Search for the cell housing the specified text and yield its (X, Y) center coordinate. 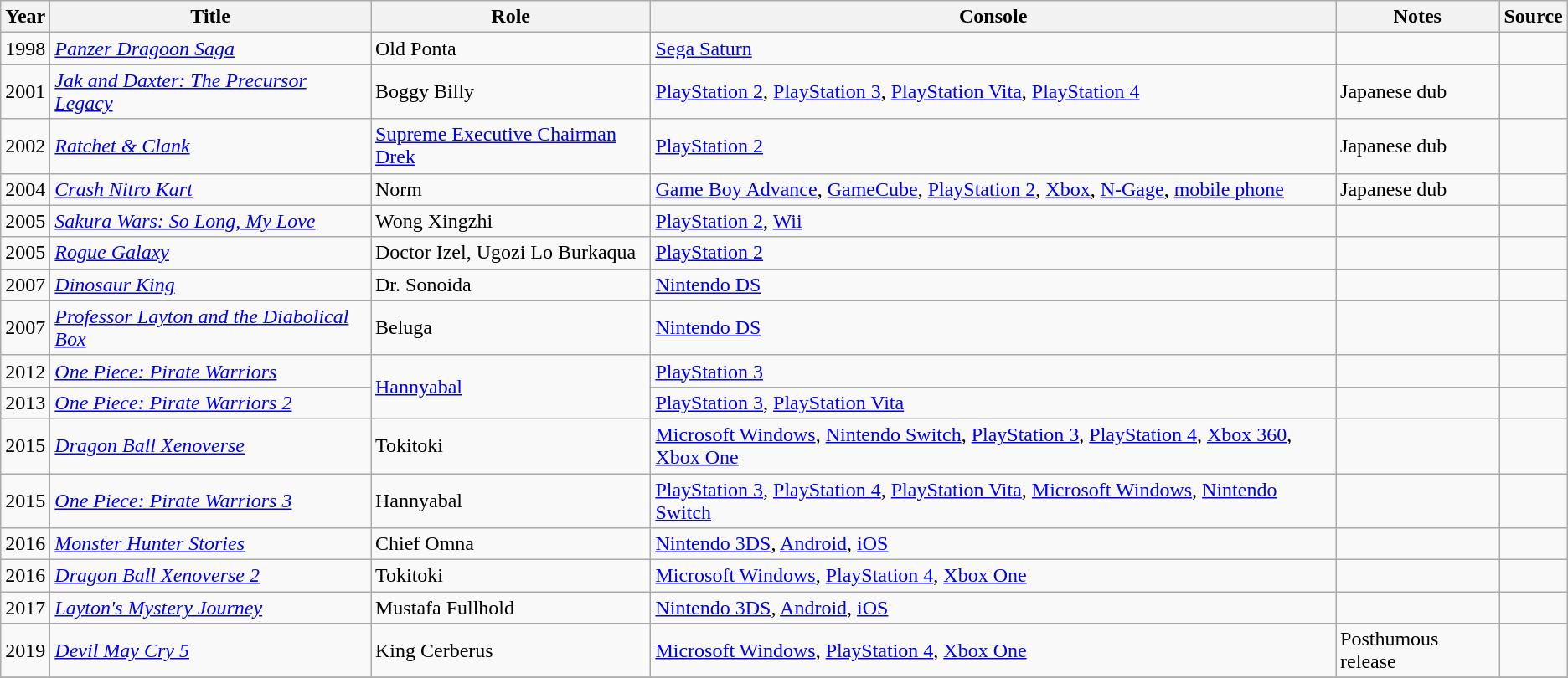
Ratchet & Clank (211, 146)
One Piece: Pirate Warriors 3 (211, 501)
2004 (25, 189)
Console (993, 17)
One Piece: Pirate Warriors (211, 371)
2017 (25, 608)
Wong Xingzhi (510, 221)
Devil May Cry 5 (211, 651)
Dragon Ball Xenoverse (211, 445)
Rogue Galaxy (211, 253)
Crash Nitro Kart (211, 189)
Boggy Billy (510, 92)
Mustafa Fullhold (510, 608)
Microsoft Windows, Nintendo Switch, PlayStation 3, PlayStation 4, Xbox 360, Xbox One (993, 445)
One Piece: Pirate Warriors 2 (211, 403)
Source (1533, 17)
PlayStation 2, PlayStation 3, PlayStation Vita, PlayStation 4 (993, 92)
PlayStation 2, Wii (993, 221)
Role (510, 17)
Layton's Mystery Journey (211, 608)
Monster Hunter Stories (211, 544)
Professor Layton and the Diabolical Box (211, 328)
Dr. Sonoida (510, 285)
2013 (25, 403)
Dragon Ball Xenoverse 2 (211, 576)
PlayStation 3 (993, 371)
1998 (25, 49)
PlayStation 3, PlayStation Vita (993, 403)
Dinosaur King (211, 285)
Game Boy Advance, GameCube, PlayStation 2, Xbox, N-Gage, mobile phone (993, 189)
PlayStation 3, PlayStation 4, PlayStation Vita, Microsoft Windows, Nintendo Switch (993, 501)
2019 (25, 651)
Jak and Daxter: The Precursor Legacy (211, 92)
Panzer Dragoon Saga (211, 49)
Sakura Wars: So Long, My Love (211, 221)
2002 (25, 146)
Beluga (510, 328)
Sega Saturn (993, 49)
2001 (25, 92)
Year (25, 17)
Notes (1417, 17)
Old Ponta (510, 49)
Norm (510, 189)
Doctor Izel, Ugozi Lo Burkaqua (510, 253)
Chief Omna (510, 544)
Posthumous release (1417, 651)
Supreme Executive Chairman Drek (510, 146)
2012 (25, 371)
King Cerberus (510, 651)
Title (211, 17)
